Capture the cell that displays the provided text and extract its [X, Y] central coordinate. 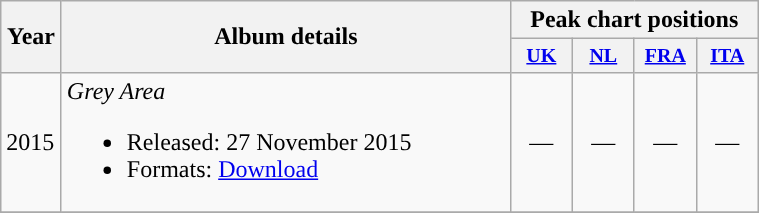
Grey AreaReleased: 27 November 2015Formats: Download [286, 142]
ITA [727, 56]
2015 [32, 142]
Year [32, 37]
NL [603, 56]
FRA [665, 56]
Album details [286, 37]
UK [541, 56]
Peak chart positions [634, 20]
